Find where the given text appears and provide that cell's center as (x, y) coordinate. 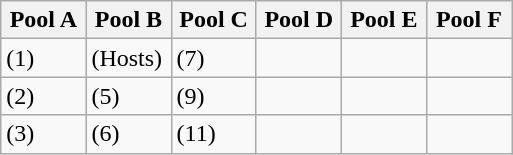
(11) (214, 134)
Pool D (298, 20)
(5) (128, 96)
Pool F (468, 20)
Pool E (384, 20)
Pool A (44, 20)
(2) (44, 96)
(3) (44, 134)
Pool B (128, 20)
Pool C (214, 20)
(1) (44, 58)
(7) (214, 58)
(Hosts) (128, 58)
(6) (128, 134)
(9) (214, 96)
